Capture the cell that displays the provided text and extract its [X, Y] central coordinate. 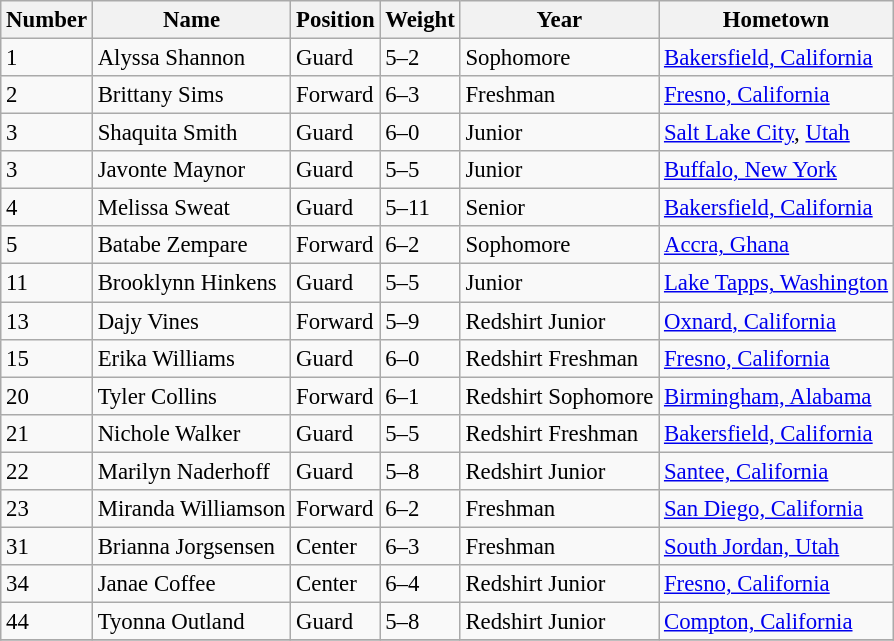
Tyonna Outland [191, 621]
Year [560, 20]
5–9 [420, 321]
31 [47, 546]
4 [47, 208]
11 [47, 283]
Nichole Walker [191, 433]
Brooklynn Hinkens [191, 283]
Alyssa Shannon [191, 58]
Compton, California [776, 621]
Number [47, 20]
Accra, Ghana [776, 245]
34 [47, 584]
Batabe Zempare [191, 245]
21 [47, 433]
Oxnard, California [776, 321]
Tyler Collins [191, 396]
San Diego, California [776, 509]
13 [47, 321]
Brianna Jorgsensen [191, 546]
Redshirt Sophomore [560, 396]
Melissa Sweat [191, 208]
Birmingham, Alabama [776, 396]
Shaquita Smith [191, 133]
5–2 [420, 58]
Marilyn Naderhoff [191, 471]
Erika Williams [191, 358]
Position [336, 20]
Dajy Vines [191, 321]
Weight [420, 20]
20 [47, 396]
5 [47, 245]
Hometown [776, 20]
1 [47, 58]
15 [47, 358]
Miranda Williamson [191, 509]
6–4 [420, 584]
Janae Coffee [191, 584]
Brittany Sims [191, 95]
2 [47, 95]
Name [191, 20]
Buffalo, New York [776, 170]
Salt Lake City, Utah [776, 133]
5–11 [420, 208]
Javonte Maynor [191, 170]
Santee, California [776, 471]
Senior [560, 208]
44 [47, 621]
23 [47, 509]
6–1 [420, 396]
Lake Tapps, Washington [776, 283]
South Jordan, Utah [776, 546]
22 [47, 471]
